Detect which cell encompasses the target text, then output its [X, Y] center coordinate. 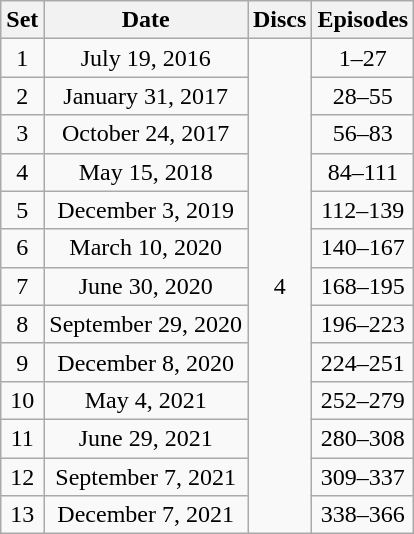
September 7, 2021 [146, 477]
84–111 [363, 172]
January 31, 2017 [146, 96]
252–279 [363, 400]
July 19, 2016 [146, 58]
May 4, 2021 [146, 400]
10 [22, 400]
140–167 [363, 248]
1 [22, 58]
8 [22, 324]
56–83 [363, 134]
Set [22, 20]
28–55 [363, 96]
224–251 [363, 362]
112–139 [363, 210]
Discs [280, 20]
December 7, 2021 [146, 515]
2 [22, 96]
September 29, 2020 [146, 324]
11 [22, 438]
168–195 [363, 286]
March 10, 2020 [146, 248]
Episodes [363, 20]
December 3, 2019 [146, 210]
5 [22, 210]
9 [22, 362]
June 30, 2020 [146, 286]
October 24, 2017 [146, 134]
7 [22, 286]
309–337 [363, 477]
June 29, 2021 [146, 438]
196–223 [363, 324]
12 [22, 477]
1–27 [363, 58]
Date [146, 20]
338–366 [363, 515]
3 [22, 134]
13 [22, 515]
6 [22, 248]
May 15, 2018 [146, 172]
December 8, 2020 [146, 362]
280–308 [363, 438]
